Locate the cell with the specified text and output its (x, y) center coordinate. 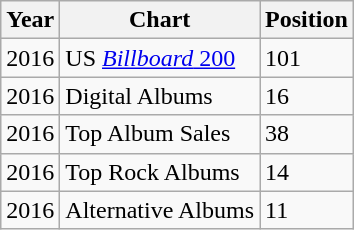
Year (30, 20)
101 (307, 58)
Top Rock Albums (160, 172)
11 (307, 210)
Digital Albums (160, 96)
Chart (160, 20)
Position (307, 20)
Alternative Albums (160, 210)
38 (307, 134)
16 (307, 96)
Top Album Sales (160, 134)
14 (307, 172)
US Billboard 200 (160, 58)
